Provide the (x, y) coordinate of the cell's center where the given text is located.  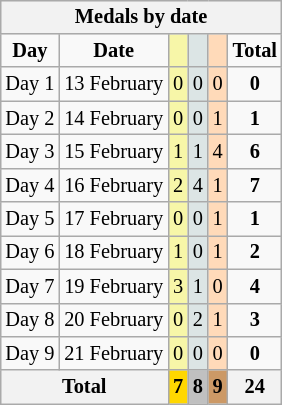
16 February (114, 185)
Day 7 (30, 286)
24 (255, 387)
Medals by date (140, 17)
18 February (114, 253)
Day 1 (30, 84)
Day 9 (30, 354)
19 February (114, 286)
20 February (114, 320)
13 February (114, 84)
9 (218, 387)
Day 5 (30, 219)
Day 4 (30, 185)
14 February (114, 118)
8 (198, 387)
Day 3 (30, 152)
17 February (114, 219)
Day (30, 51)
Day 2 (30, 118)
21 February (114, 354)
Day 8 (30, 320)
6 (255, 152)
Day 6 (30, 253)
Date (114, 51)
15 February (114, 152)
